Return (x, y) of the center of cell containing provided text 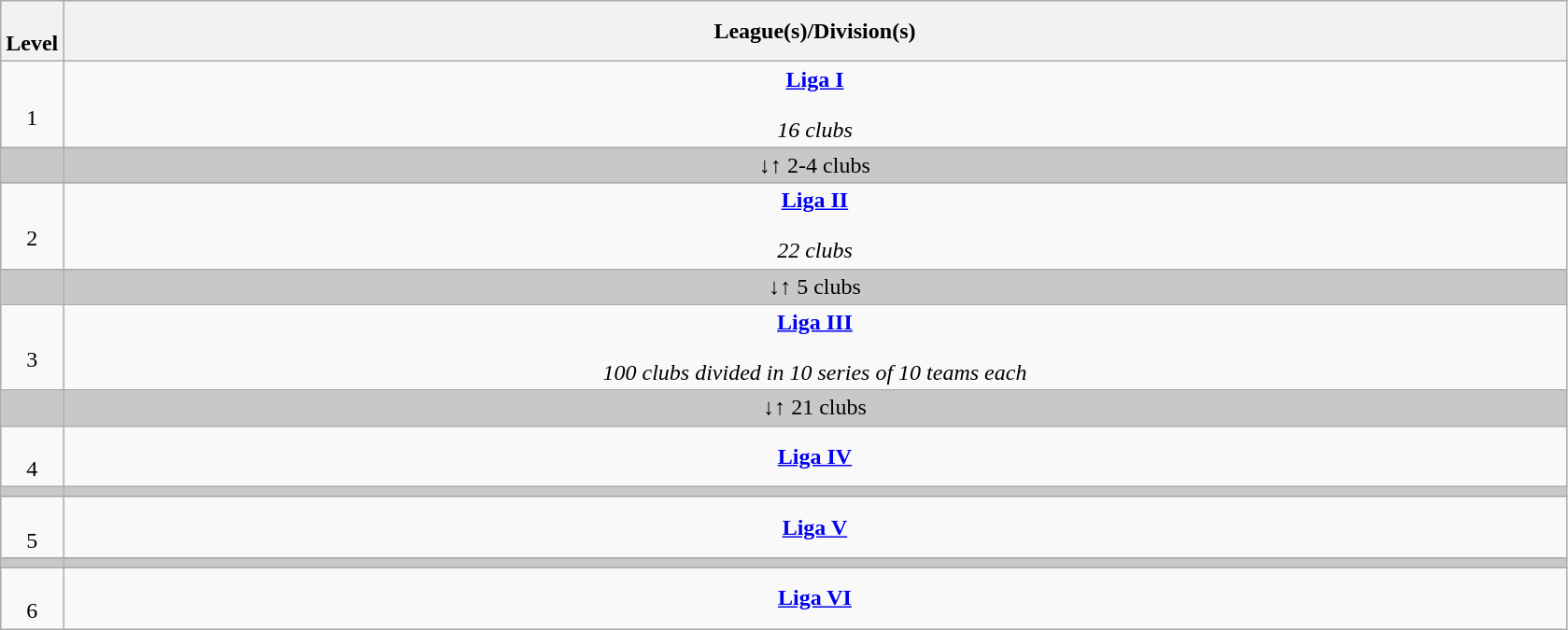
1 (32, 105)
↓↑ 2-4 clubs (814, 165)
Liga I16 clubs (814, 105)
↓↑ 21 clubs (814, 408)
League(s)/Division(s) (814, 32)
↓↑ 5 clubs (814, 287)
Liga V (814, 526)
2 (32, 226)
Liga II22 clubs (814, 226)
Level (32, 32)
3 (32, 347)
4 (32, 455)
Liga III100 clubs divided in 10 series of 10 teams each (814, 347)
6 (32, 597)
5 (32, 526)
Liga IV (814, 455)
Liga VI (814, 597)
